Search for the cell housing the specified text and yield its [x, y] center coordinate. 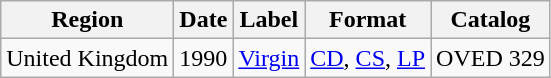
1990 [204, 58]
Catalog [491, 20]
CD, CS, LP [368, 58]
Format [368, 20]
Region [88, 20]
Virgin [269, 58]
OVED 329 [491, 58]
Date [204, 20]
Label [269, 20]
United Kingdom [88, 58]
